Return the [X, Y] coordinate for the center point of the cell that contains the specified text.  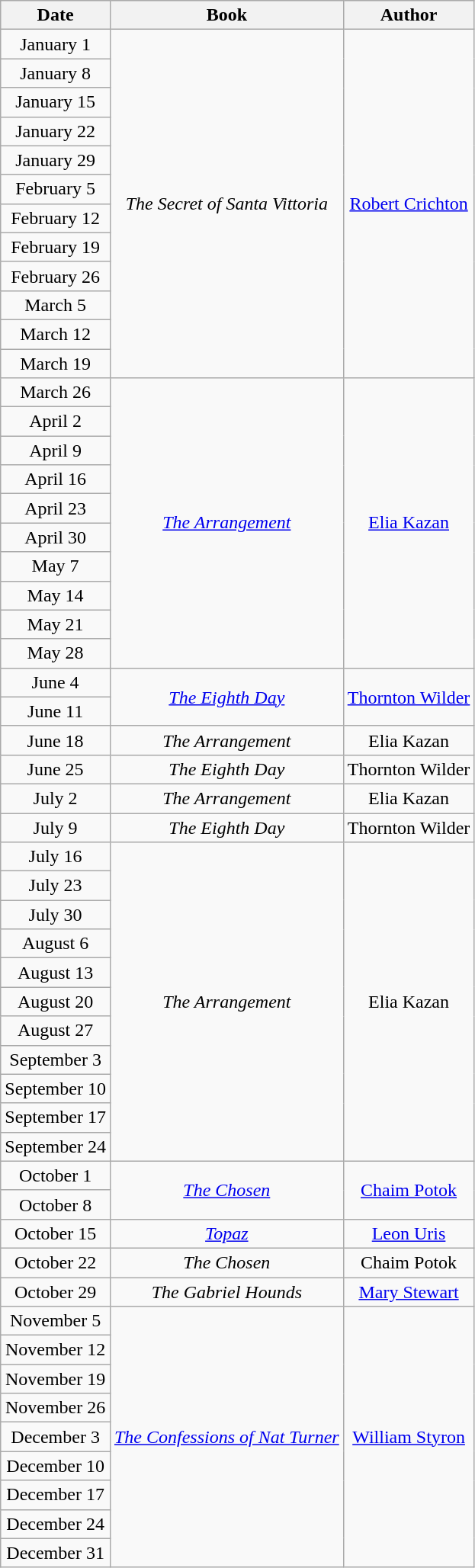
September 10 [56, 1089]
April 9 [56, 451]
July 30 [56, 915]
February 12 [56, 218]
February 26 [56, 276]
January 22 [56, 131]
March 26 [56, 393]
October 29 [56, 1292]
December 24 [56, 1524]
November 5 [56, 1321]
April 2 [56, 422]
July 23 [56, 886]
March 12 [56, 334]
June 25 [56, 769]
August 6 [56, 944]
October 8 [56, 1204]
January 29 [56, 160]
November 19 [56, 1379]
March 19 [56, 364]
September 3 [56, 1060]
April 30 [56, 537]
Leon Uris [409, 1233]
March 5 [56, 305]
November 26 [56, 1408]
September 24 [56, 1146]
Mary Stewart [409, 1292]
May 7 [56, 566]
July 9 [56, 827]
October 22 [56, 1262]
October 1 [56, 1175]
May 21 [56, 624]
June 4 [56, 682]
February 19 [56, 247]
Robert Crichton [409, 204]
July 16 [56, 857]
January 15 [56, 102]
May 14 [56, 595]
February 5 [56, 189]
The Secret of Santa Vittoria [226, 204]
Date [56, 15]
September 17 [56, 1117]
January 8 [56, 73]
December 10 [56, 1466]
October 15 [56, 1233]
July 2 [56, 798]
December 17 [56, 1495]
January 1 [56, 44]
Book [226, 15]
August 13 [56, 973]
December 3 [56, 1437]
August 27 [56, 1031]
April 23 [56, 508]
May 28 [56, 653]
Topaz [226, 1233]
August 20 [56, 1002]
The Gabriel Hounds [226, 1292]
June 18 [56, 740]
William Styron [409, 1438]
November 12 [56, 1350]
December 31 [56, 1553]
The Confessions of Nat Turner [226, 1438]
June 11 [56, 711]
Author [409, 15]
April 16 [56, 479]
